Return [x, y] of the center of cell containing provided text 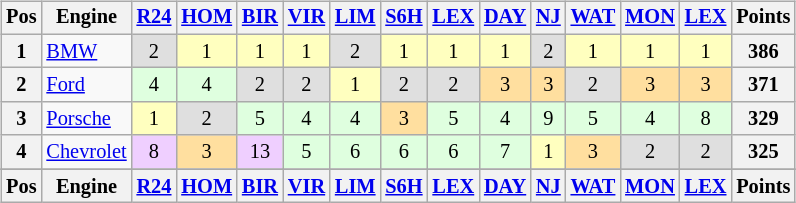
329 [763, 119]
7 [505, 152]
386 [763, 51]
Chevrolet [86, 152]
BMW [86, 51]
Ford [86, 85]
Porsche [86, 119]
9 [548, 119]
13 [260, 152]
325 [763, 152]
371 [763, 85]
